Locate the cell with the specified text and output its (x, y) center coordinate. 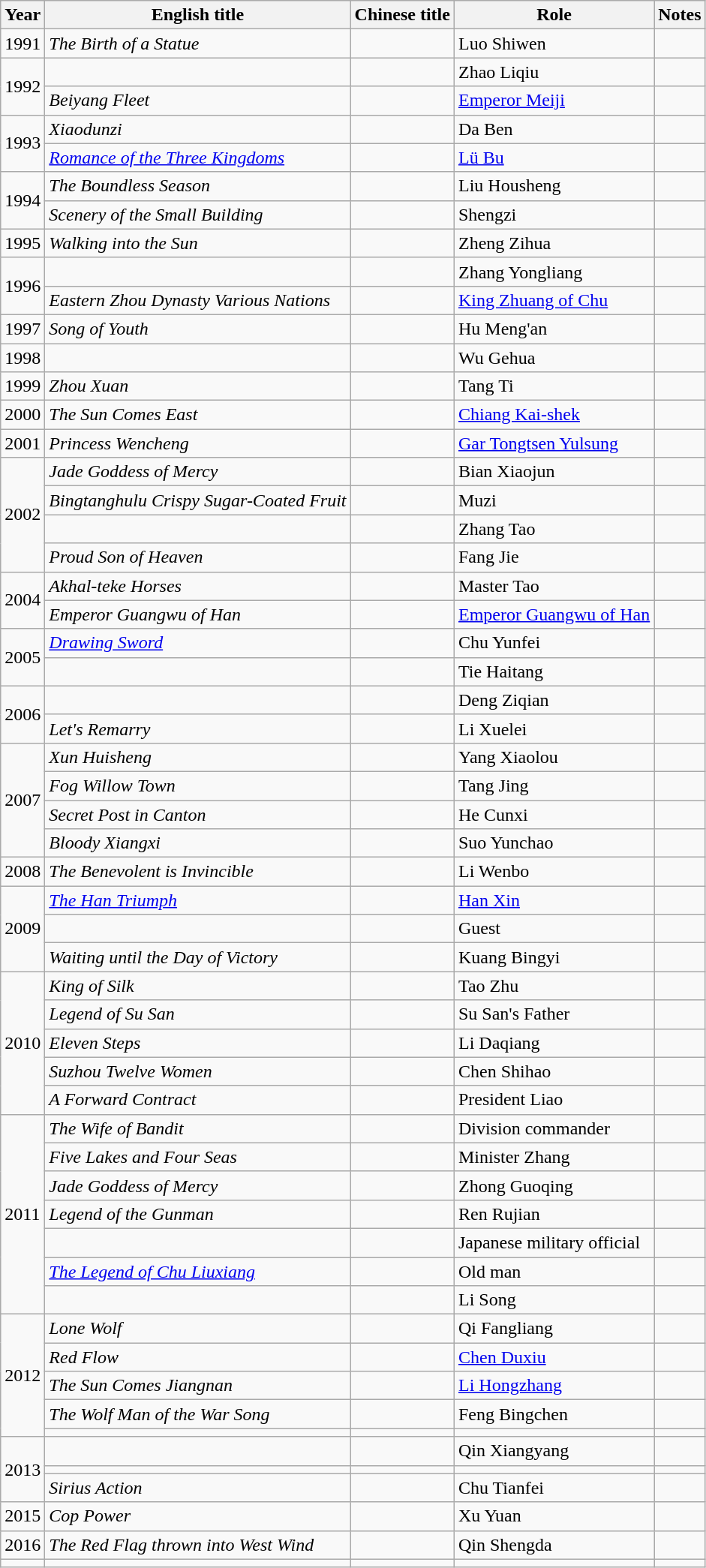
2009 (23, 929)
Eleven Steps (198, 1043)
1995 (23, 243)
Deng Ziqian (554, 700)
Proud Son of Heaven (198, 557)
Li Hongzhang (554, 1386)
Walking into the Sun (198, 243)
2012 (23, 1376)
The Benevolent is Invincible (198, 872)
Let's Remarry (198, 728)
Eastern Zhou Dynasty Various Nations (198, 300)
King of Silk (198, 986)
Hu Meng'an (554, 329)
Sirius Action (198, 1488)
Chen Shihao (554, 1071)
Red Flow (198, 1357)
2010 (23, 1043)
Gar Tongtsen Yulsung (554, 443)
1997 (23, 329)
Chinese title (402, 15)
Zhao Liqiu (554, 72)
2005 (23, 657)
Chen Duxiu (554, 1357)
Legend of the Gunman (198, 1214)
The Sun Comes East (198, 415)
Zhang Yongliang (554, 272)
Li Daqiang (554, 1043)
Ren Rujian (554, 1214)
Suzhou Twelve Women (198, 1071)
Zhong Guoqing (554, 1185)
2015 (23, 1516)
Tang Jing (554, 786)
Division commander (554, 1128)
2004 (23, 600)
1994 (23, 200)
Year (23, 15)
Li Wenbo (554, 872)
Lü Bu (554, 158)
Suo Yunchao (554, 843)
Qi Fangliang (554, 1329)
Bloody Xiangxi (198, 843)
President Liao (554, 1100)
Xun Huisheng (198, 757)
Zheng Zihua (554, 243)
Qin Shengda (554, 1545)
Li Song (554, 1300)
Yang Xiaolou (554, 757)
Legend of Su San (198, 1014)
Role (554, 15)
2000 (23, 415)
Secret Post in Canton (198, 814)
2016 (23, 1545)
Chiang Kai-shek (554, 415)
Drawing Sword (198, 643)
2008 (23, 872)
Tao Zhu (554, 986)
King Zhuang of Chu (554, 300)
Five Lakes and Four Seas (198, 1157)
Minister Zhang (554, 1157)
Wu Gehua (554, 358)
Notes (680, 15)
Romance of the Three Kingdoms (198, 158)
Xiaodunzi (198, 129)
The Birth of a Statue (198, 44)
Emperor Meiji (554, 101)
The Boundless Season (198, 186)
Su San's Father (554, 1014)
Waiting until the Day of Victory (198, 957)
Master Tao (554, 586)
1998 (23, 358)
The Wolf Man of the War Song (198, 1414)
Liu Housheng (554, 186)
A Forward Contract (198, 1100)
Chu Yunfei (554, 643)
Tang Ti (554, 386)
Fang Jie (554, 557)
The Legend of Chu Liuxiang (198, 1272)
Shengzi (554, 215)
The Sun Comes Jiangnan (198, 1386)
2006 (23, 714)
Bingtanghulu Crispy Sugar-Coated Fruit (198, 500)
Fog Willow Town (198, 786)
1991 (23, 44)
2011 (23, 1214)
The Wife of Bandit (198, 1128)
1993 (23, 143)
English title (198, 15)
Da Ben (554, 129)
Tie Haitang (554, 671)
1996 (23, 286)
Feng Bingchen (554, 1414)
2013 (23, 1469)
Zhou Xuan (198, 386)
Old man (554, 1272)
The Han Triumph (198, 900)
Japanese military official (554, 1242)
2001 (23, 443)
Chu Tianfei (554, 1488)
Qin Xiangyang (554, 1451)
The Red Flag thrown into West Wind (198, 1545)
Muzi (554, 500)
He Cunxi (554, 814)
Luo Shiwen (554, 44)
Lone Wolf (198, 1329)
Kuang Bingyi (554, 957)
Princess Wencheng (198, 443)
Han Xin (554, 900)
Xu Yuan (554, 1516)
Zhang Tao (554, 529)
Li Xuelei (554, 728)
Bian Xiaojun (554, 472)
Scenery of the Small Building (198, 215)
Akhal-teke Horses (198, 586)
Cop Power (198, 1516)
Song of Youth (198, 329)
2002 (23, 515)
Beiyang Fleet (198, 101)
Guest (554, 929)
2007 (23, 800)
1999 (23, 386)
1992 (23, 86)
